From the cell containing the given text, extract its center point as [x, y] coordinate. 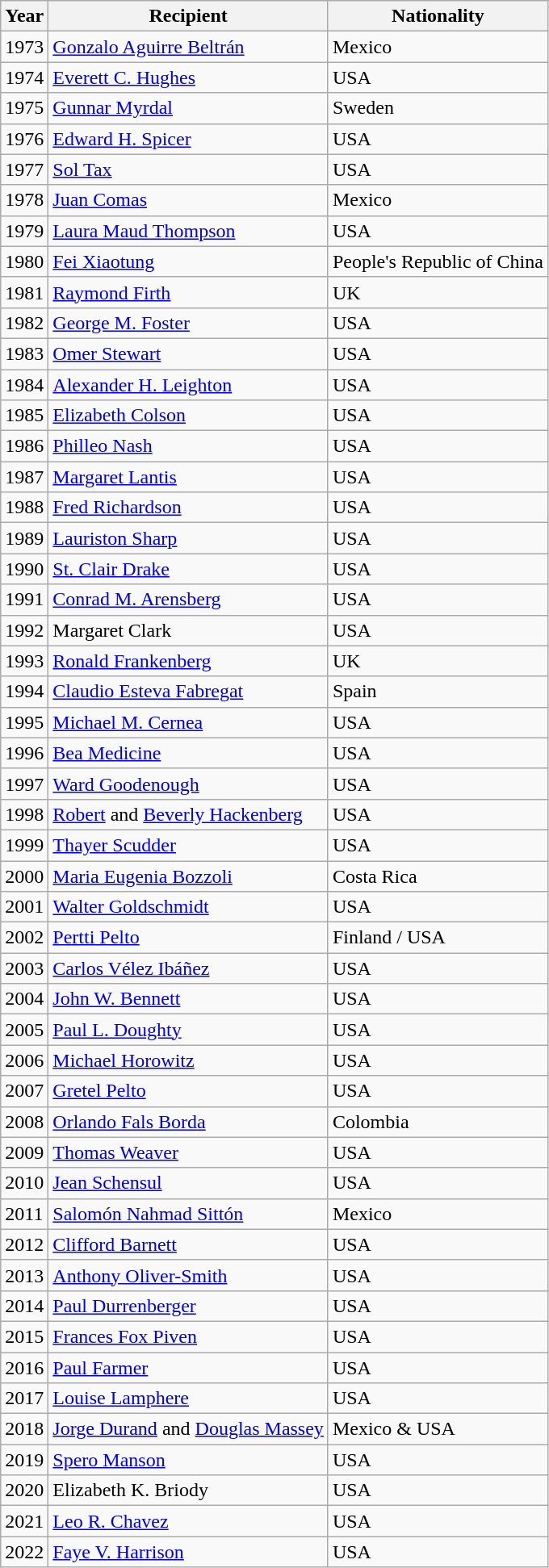
Salomón Nahmad Sittón [189, 1214]
2014 [24, 1306]
Sweden [438, 108]
Gunnar Myrdal [189, 108]
1975 [24, 108]
2002 [24, 938]
Laura Maud Thompson [189, 231]
1989 [24, 538]
St. Clair Drake [189, 569]
1988 [24, 508]
1976 [24, 139]
Paul Durrenberger [189, 1306]
Gretel Pelto [189, 1091]
1978 [24, 200]
Faye V. Harrison [189, 1552]
1991 [24, 600]
Sol Tax [189, 169]
Margaret Lantis [189, 477]
Jean Schensul [189, 1183]
1985 [24, 416]
1983 [24, 353]
2013 [24, 1275]
Alexander H. Leighton [189, 385]
Michael Horowitz [189, 1060]
2018 [24, 1429]
George M. Foster [189, 323]
Claudio Esteva Fabregat [189, 692]
Ward Goodenough [189, 784]
1979 [24, 231]
Lauriston Sharp [189, 538]
Philleo Nash [189, 446]
Juan Comas [189, 200]
Omer Stewart [189, 353]
Margaret Clark [189, 630]
2020 [24, 1491]
2006 [24, 1060]
Orlando Fals Borda [189, 1122]
Gonzalo Aguirre Beltrán [189, 47]
2019 [24, 1460]
1986 [24, 446]
1981 [24, 292]
Michael M. Cernea [189, 722]
2022 [24, 1552]
Maria Eugenia Bozzoli [189, 876]
1994 [24, 692]
Conrad M. Arensberg [189, 600]
1995 [24, 722]
Elizabeth K. Briody [189, 1491]
2005 [24, 1030]
1977 [24, 169]
Everett C. Hughes [189, 77]
2000 [24, 876]
1998 [24, 814]
Jorge Durand and Douglas Massey [189, 1429]
Ronald Frankenberg [189, 661]
1984 [24, 385]
Elizabeth Colson [189, 416]
People's Republic of China [438, 261]
2011 [24, 1214]
Bea Medicine [189, 753]
1987 [24, 477]
Walter Goldschmidt [189, 907]
Fei Xiaotung [189, 261]
2016 [24, 1368]
1974 [24, 77]
2004 [24, 999]
2015 [24, 1336]
Colombia [438, 1122]
Costa Rica [438, 876]
Louise Lamphere [189, 1399]
1990 [24, 569]
Frances Fox Piven [189, 1336]
Anthony Oliver-Smith [189, 1275]
Fred Richardson [189, 508]
2001 [24, 907]
Thayer Scudder [189, 845]
1982 [24, 323]
John W. Bennett [189, 999]
Mexico & USA [438, 1429]
Spero Manson [189, 1460]
1992 [24, 630]
Clifford Barnett [189, 1244]
Paul L. Doughty [189, 1030]
2010 [24, 1183]
2003 [24, 968]
Raymond Firth [189, 292]
Year [24, 16]
Robert and Beverly Hackenberg [189, 814]
1993 [24, 661]
Thomas Weaver [189, 1152]
1997 [24, 784]
2012 [24, 1244]
Recipient [189, 16]
Edward H. Spicer [189, 139]
2008 [24, 1122]
2021 [24, 1521]
Nationality [438, 16]
2007 [24, 1091]
Leo R. Chavez [189, 1521]
1973 [24, 47]
Spain [438, 692]
Finland / USA [438, 938]
Carlos Vélez Ibáñez [189, 968]
Paul Farmer [189, 1368]
1999 [24, 845]
1996 [24, 753]
1980 [24, 261]
2009 [24, 1152]
2017 [24, 1399]
Pertti Pelto [189, 938]
